Provide the [X, Y] coordinate of the cell's center where the given text is located.  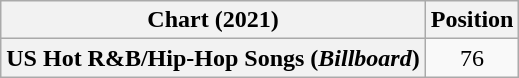
US Hot R&B/Hip-Hop Songs (Billboard) [213, 58]
Chart (2021) [213, 20]
76 [472, 58]
Position [472, 20]
